Provide the [X, Y] coordinate of the cell's center where the given text is located.  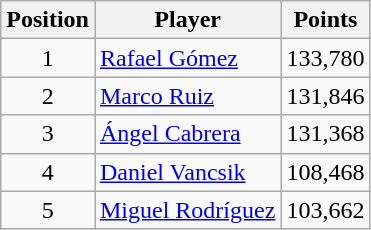
Marco Ruiz [187, 96]
103,662 [326, 210]
3 [48, 134]
4 [48, 172]
Miguel Rodríguez [187, 210]
108,468 [326, 172]
131,368 [326, 134]
1 [48, 58]
Ángel Cabrera [187, 134]
5 [48, 210]
131,846 [326, 96]
Rafael Gómez [187, 58]
Player [187, 20]
Daniel Vancsik [187, 172]
2 [48, 96]
Position [48, 20]
133,780 [326, 58]
Points [326, 20]
